Determine the (X, Y) coordinate at the center of the cell enclosing the given text.  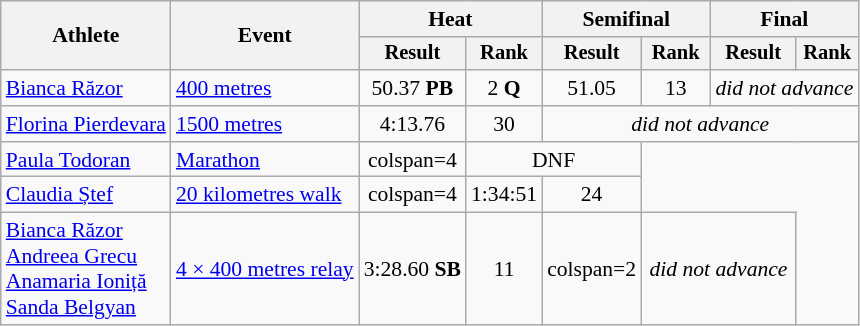
1:34:51 (504, 195)
3:28.60 SB (412, 269)
Final (784, 19)
Florina Pierdevara (86, 124)
Claudia Ștef (86, 195)
colspan=2 (592, 269)
400 metres (265, 88)
Event (265, 36)
4:13.76 (412, 124)
Bianca Răzor (86, 88)
30 (504, 124)
13 (676, 88)
20 kilometres walk (265, 195)
24 (592, 195)
Heat (450, 19)
1500 metres (265, 124)
Bianca RăzorAndreea GrecuAnamaria IonițăSanda Belgyan (86, 269)
50.37 PB (412, 88)
51.05 (592, 88)
Semifinal (626, 19)
2 Q (504, 88)
Paula Todoran (86, 160)
11 (504, 269)
4 × 400 metres relay (265, 269)
Athlete (86, 36)
Marathon (265, 160)
DNF (554, 160)
